Find where the given text appears and provide that cell's center as [x, y] coordinate. 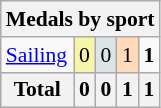
Total [38, 90]
Medals by sport [80, 19]
Sailing [38, 55]
